Locate the cell with the specified text and output its [x, y] center coordinate. 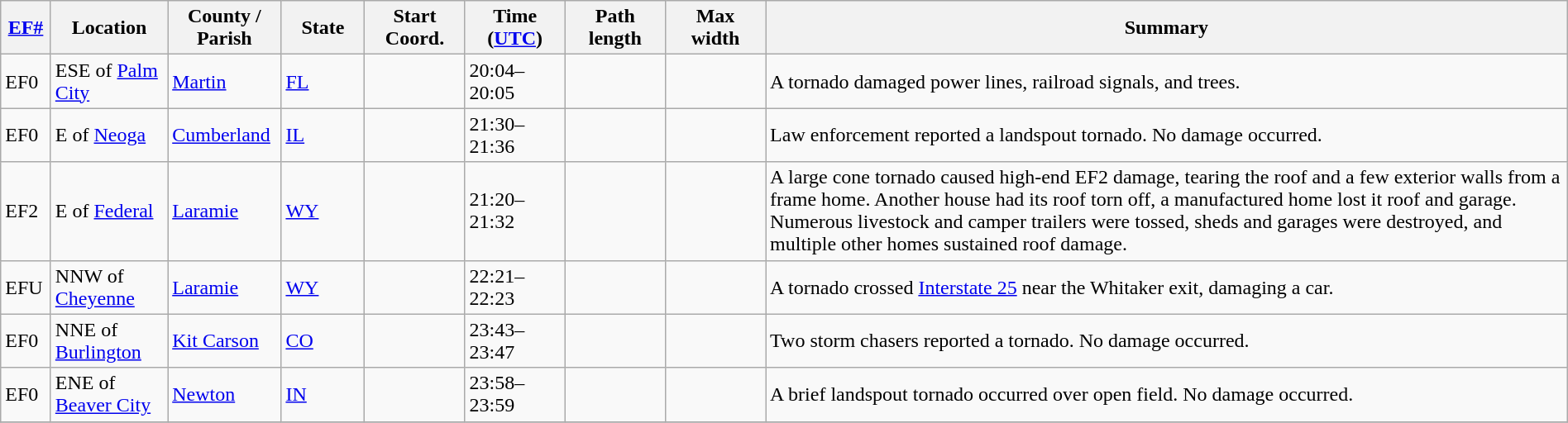
A tornado damaged power lines, railroad signals, and trees. [1167, 81]
Summary [1167, 28]
21:30–21:36 [514, 135]
E of Federal [109, 211]
A tornado crossed Interstate 25 near the Whitaker exit, damaging a car. [1167, 288]
ESE of Palm City [109, 81]
EF2 [26, 211]
ENE of Beaver City [109, 395]
E of Neoga [109, 135]
Martin [225, 81]
21:20–21:32 [514, 211]
EF# [26, 28]
A brief landspout tornado occurred over open field. No damage occurred. [1167, 395]
23:43–23:47 [514, 340]
EFU [26, 288]
20:04–20:05 [514, 81]
CO [323, 340]
Location [109, 28]
State [323, 28]
23:58–23:59 [514, 395]
NNW of Cheyenne [109, 288]
IL [323, 135]
Kit Carson [225, 340]
Newton [225, 395]
Cumberland [225, 135]
22:21–22:23 [514, 288]
Law enforcement reported a landspout tornado. No damage occurred. [1167, 135]
FL [323, 81]
Time (UTC) [514, 28]
Max width [715, 28]
Two storm chasers reported a tornado. No damage occurred. [1167, 340]
NNE of Burlington [109, 340]
IN [323, 395]
Start Coord. [415, 28]
Path length [615, 28]
County / Parish [225, 28]
